Identify which cell holds the provided text, then report its (x, y) central coordinate. 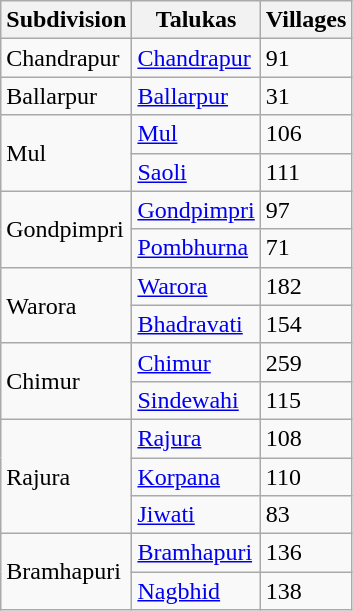
97 (306, 210)
91 (306, 58)
Sindewahi (196, 400)
154 (306, 324)
111 (306, 172)
Pombhurna (196, 248)
Jiwati (196, 515)
Saoli (196, 172)
136 (306, 553)
Korpana (196, 477)
115 (306, 400)
Villages (306, 20)
110 (306, 477)
71 (306, 248)
Bhadravati (196, 324)
31 (306, 96)
Subdivision (66, 20)
182 (306, 286)
83 (306, 515)
108 (306, 438)
Talukas (196, 20)
259 (306, 362)
138 (306, 591)
Nagbhid (196, 591)
106 (306, 134)
